Return the (X, Y) coordinate for the center point of the cell that contains the specified text.  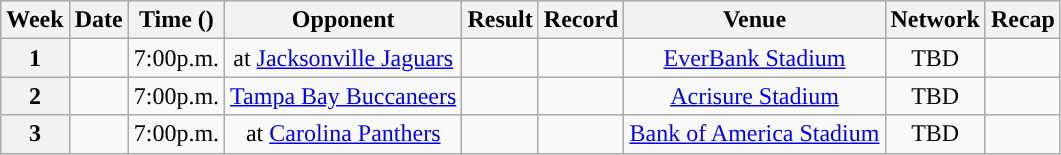
3 (35, 134)
Acrisure Stadium (754, 96)
Record (581, 20)
Bank of America Stadium (754, 134)
EverBank Stadium (754, 58)
Tampa Bay Buccaneers (344, 96)
Opponent (344, 20)
at Carolina Panthers (344, 134)
Time () (176, 20)
at Jacksonville Jaguars (344, 58)
Recap (1022, 20)
2 (35, 96)
Network (935, 20)
1 (35, 58)
Result (500, 20)
Date (98, 20)
Venue (754, 20)
Week (35, 20)
